Detect which cell encompasses the target text, then output its [X, Y] center coordinate. 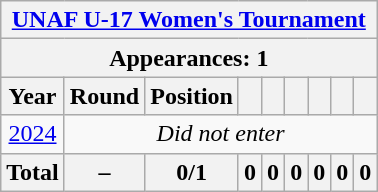
2024 [33, 134]
0/1 [192, 172]
– [104, 172]
Did not enter [220, 134]
Round [104, 96]
Appearances: 1 [189, 58]
Year [33, 96]
Total [33, 172]
UNAF U-17 Women's Tournament [189, 20]
Position [192, 96]
